Extract the [X, Y] coordinate from the center of the cell holding the provided text.  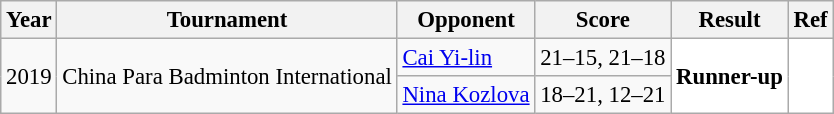
Tournament [227, 20]
Year [29, 20]
Result [730, 20]
Nina Kozlova [466, 95]
18–21, 12–21 [603, 95]
Cai Yi-lin [466, 58]
China Para Badminton International [227, 76]
Runner-up [730, 76]
21–15, 21–18 [603, 58]
Ref [810, 20]
Opponent [466, 20]
Score [603, 20]
2019 [29, 76]
